Return the [X, Y] coordinate for the center point of the cell that contains the specified text.  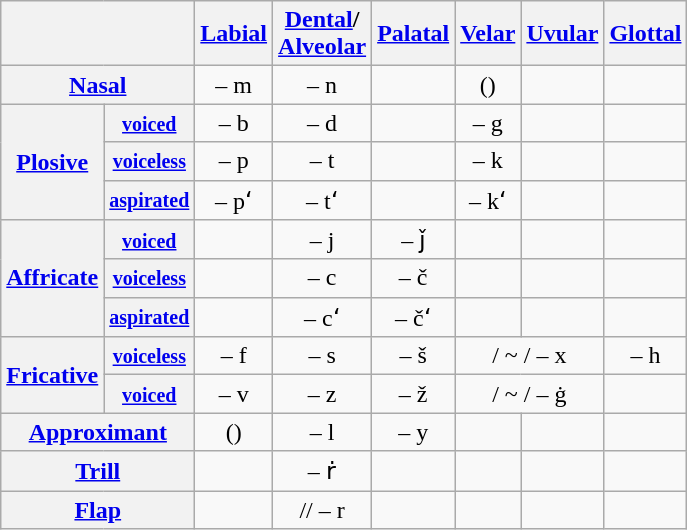
– pʻ [234, 200]
– č [414, 278]
Nasal [98, 85]
– c [322, 278]
Flap [98, 509]
– v [234, 394]
– j [322, 240]
Dental/Alveolar [322, 34]
Approximant [98, 432]
– kʻ [488, 200]
– k [488, 161]
– tʻ [322, 200]
– ǰ [414, 240]
– t [322, 161]
– m [234, 85]
Plosive [52, 162]
Affricate [52, 278]
– š [414, 356]
– z [322, 394]
– cʻ [322, 317]
Glottal [646, 34]
– h [646, 356]
– l [322, 432]
– d [322, 123]
Trill [98, 471]
Palatal [414, 34]
/ ~ / – x [530, 356]
– y [414, 432]
// – r [322, 509]
Fricative [52, 375]
Labial [234, 34]
/ ~ / – ġ [530, 394]
Uvular [562, 34]
– ž [414, 394]
– p [234, 161]
– f [234, 356]
– b [234, 123]
– ṙ [322, 471]
Velar [488, 34]
– g [488, 123]
– čʻ [414, 317]
– s [322, 356]
– n [322, 85]
